Pinpoint the cell where the given text exists, returning its [x, y] midpoint coordinate. 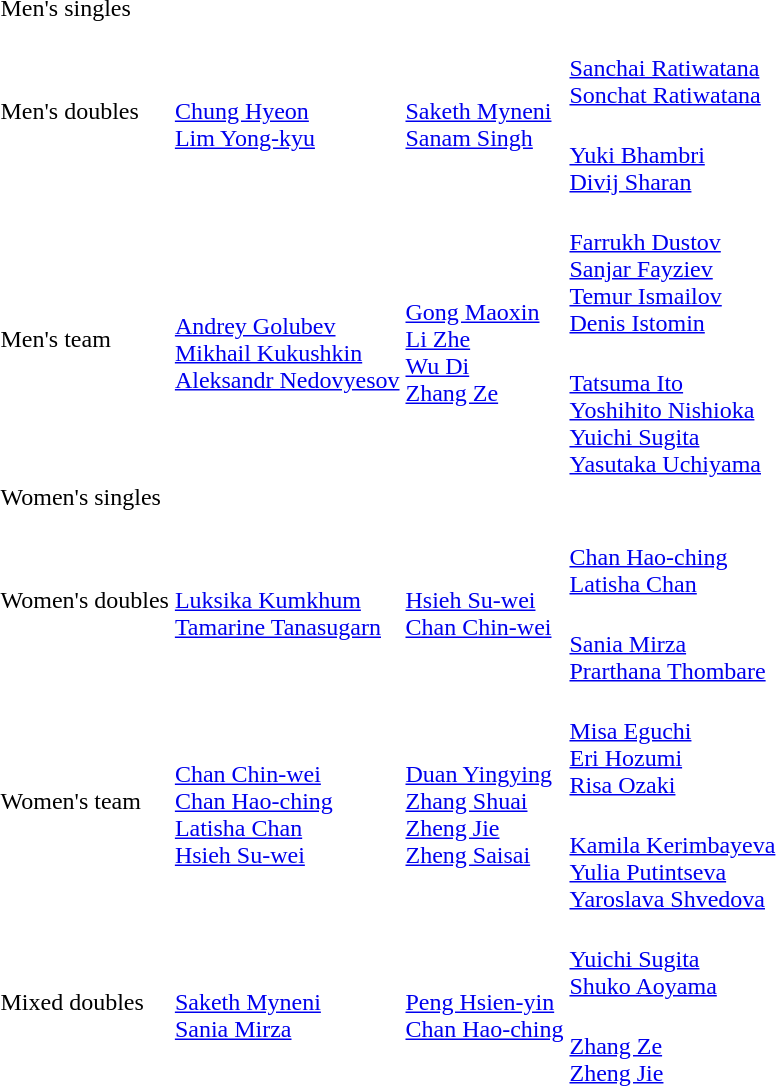
Saketh MyneniSanam Singh [484, 112]
Duan YingyingZhang ShuaiZheng JieZheng Saisai [484, 802]
Chan Chin-weiChan Hao-chingLatisha ChanHsieh Su-wei [287, 802]
Andrey GolubevMikhail KukushkinAleksandr Nedovyesov [287, 340]
Gong MaoxinLi ZheWu DiZhang Ze [484, 340]
Chung HyeonLim Yong-kyu [287, 112]
Luksika KumkhumTamarine Tanasugarn [287, 600]
Hsieh Su-weiChan Chin-wei [484, 600]
